Capture the cell that displays the provided text and extract its (x, y) central coordinate. 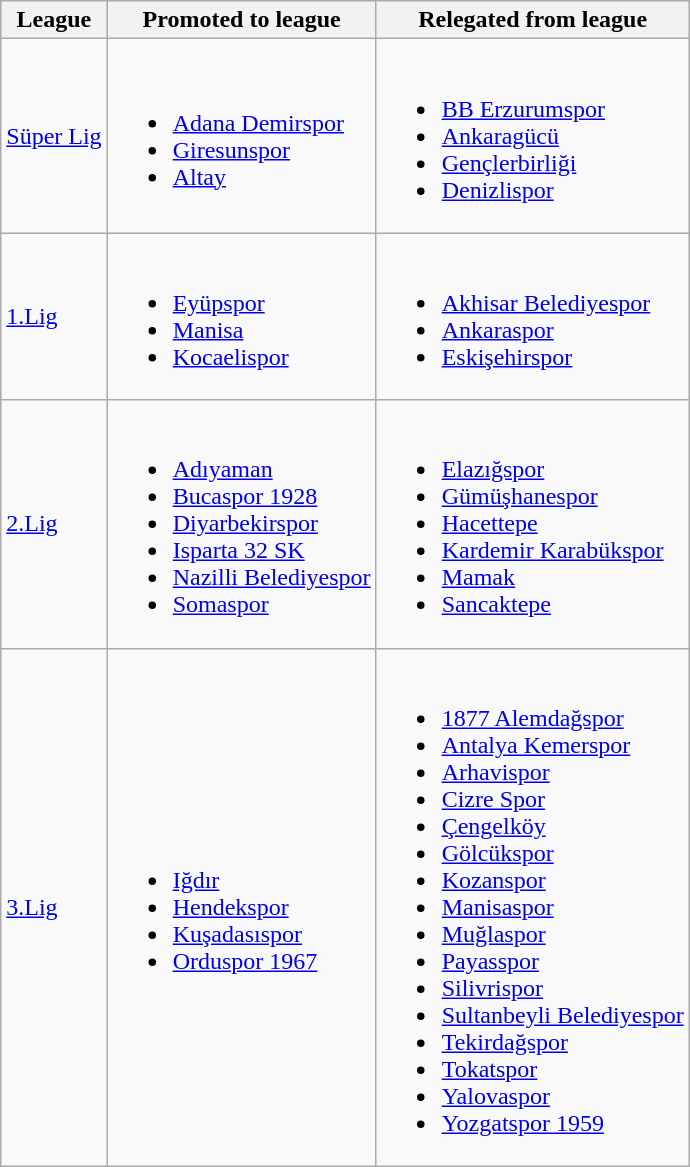
3.Lig (54, 907)
Süper Lig (54, 136)
1.Lig (54, 316)
2.Lig (54, 524)
Akhisar BelediyesporAnkarasporEskişehirspor (532, 316)
League (54, 20)
Relegated from league (532, 20)
EyüpsporManisaKocaelispor (242, 316)
ElazığsporGümüşhanesporHacettepeKardemir KarabüksporMamakSancaktepe (532, 524)
Adana DemirsporGiresunsporAltay (242, 136)
BB ErzurumsporAnkaragücüGençlerbirliğiDenizlispor (532, 136)
AdıyamanBucaspor 1928DiyarbekirsporIsparta 32 SKNazilli BelediyesporSomaspor (242, 524)
Promoted to league (242, 20)
IğdırHendeksporKuşadasısporOrduspor 1967 (242, 907)
